Scan for the cell matching the given text and deliver its (X, Y) coordinate at center. 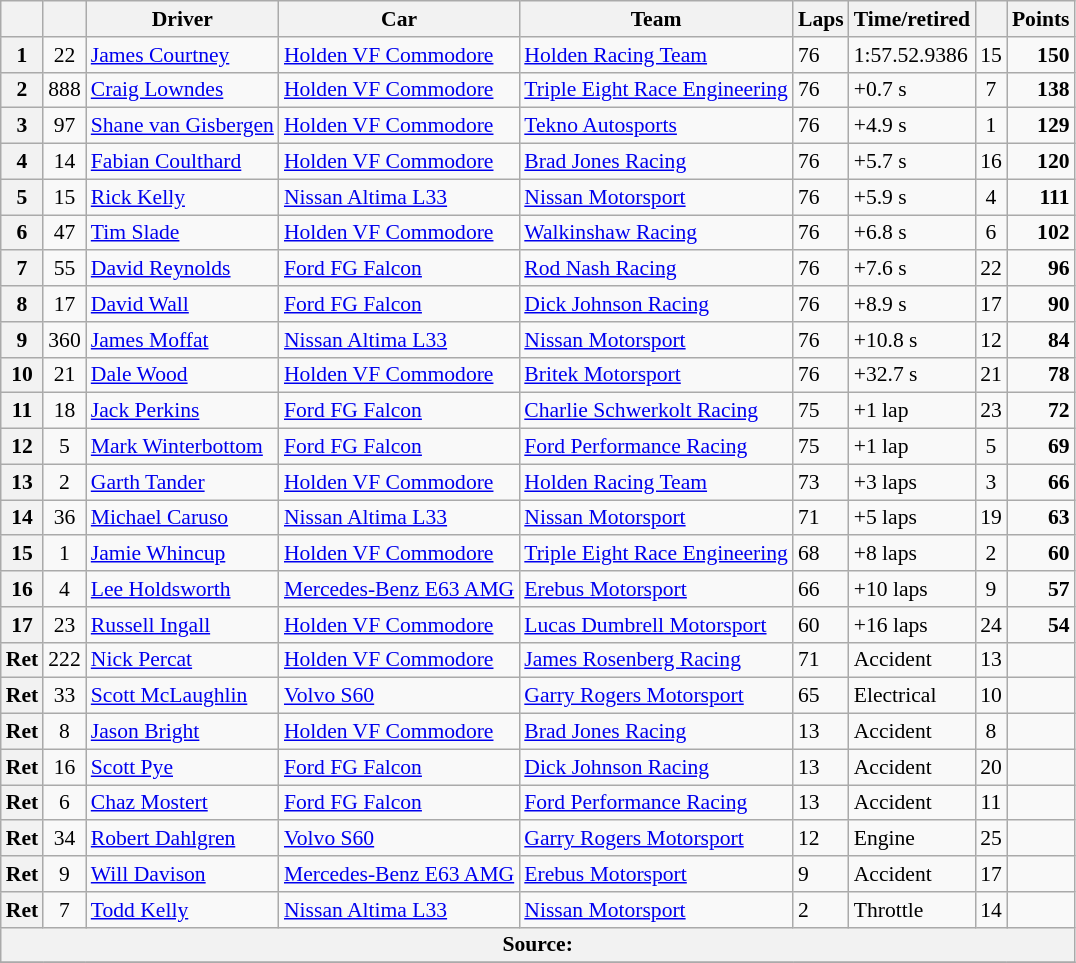
Team (656, 19)
Shane van Gisbergen (182, 126)
James Courtney (182, 55)
Jamie Whincup (182, 554)
+32.7 s (912, 375)
34 (64, 839)
Fabian Coulthard (182, 162)
Craig Lowndes (182, 90)
Laps (821, 19)
Will Davison (182, 874)
90 (1041, 304)
+0.7 s (912, 90)
Britek Motorsport (656, 375)
Russell Ingall (182, 625)
Nick Percat (182, 660)
Walkinshaw Racing (656, 233)
Jason Bright (182, 732)
Throttle (912, 910)
360 (64, 340)
36 (64, 518)
David Reynolds (182, 269)
24 (991, 625)
222 (64, 660)
Rick Kelly (182, 197)
Scott McLaughlin (182, 696)
+8.9 s (912, 304)
55 (64, 269)
Robert Dahlgren (182, 839)
33 (64, 696)
+10.8 s (912, 340)
James Moffat (182, 340)
120 (1041, 162)
Tim Slade (182, 233)
Scott Pye (182, 767)
+16 laps (912, 625)
129 (1041, 126)
888 (64, 90)
102 (1041, 233)
Chaz Mostert (182, 803)
19 (991, 518)
Lucas Dumbrell Motorsport (656, 625)
+6.8 s (912, 233)
David Wall (182, 304)
Garth Tander (182, 482)
+5.9 s (912, 197)
65 (821, 696)
138 (1041, 90)
+10 laps (912, 589)
+5 laps (912, 518)
72 (1041, 411)
Dale Wood (182, 375)
+5.7 s (912, 162)
Michael Caruso (182, 518)
Points (1041, 19)
96 (1041, 269)
Engine (912, 839)
20 (991, 767)
Time/retired (912, 19)
Electrical (912, 696)
+3 laps (912, 482)
Car (399, 19)
+4.9 s (912, 126)
Mark Winterbottom (182, 447)
Charlie Schwerkolt Racing (656, 411)
47 (64, 233)
Driver (182, 19)
111 (1041, 197)
18 (64, 411)
Jack Perkins (182, 411)
Tekno Autosports (656, 126)
+7.6 s (912, 269)
Source: (538, 945)
1:57.52.9386 (912, 55)
84 (1041, 340)
Todd Kelly (182, 910)
25 (991, 839)
James Rosenberg Racing (656, 660)
78 (1041, 375)
63 (1041, 518)
150 (1041, 55)
54 (1041, 625)
73 (821, 482)
69 (1041, 447)
68 (821, 554)
+8 laps (912, 554)
57 (1041, 589)
Rod Nash Racing (656, 269)
97 (64, 126)
Lee Holdsworth (182, 589)
